Extract the [x, y] coordinate from the center of the cell holding the provided text.  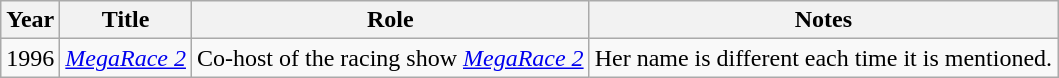
Year [30, 20]
1996 [30, 58]
Role [390, 20]
MegaRace 2 [126, 58]
Notes [823, 20]
Her name is different each time it is mentioned. [823, 58]
Co-host of the racing show MegaRace 2 [390, 58]
Title [126, 20]
